Return (x, y) of the center of cell containing provided text 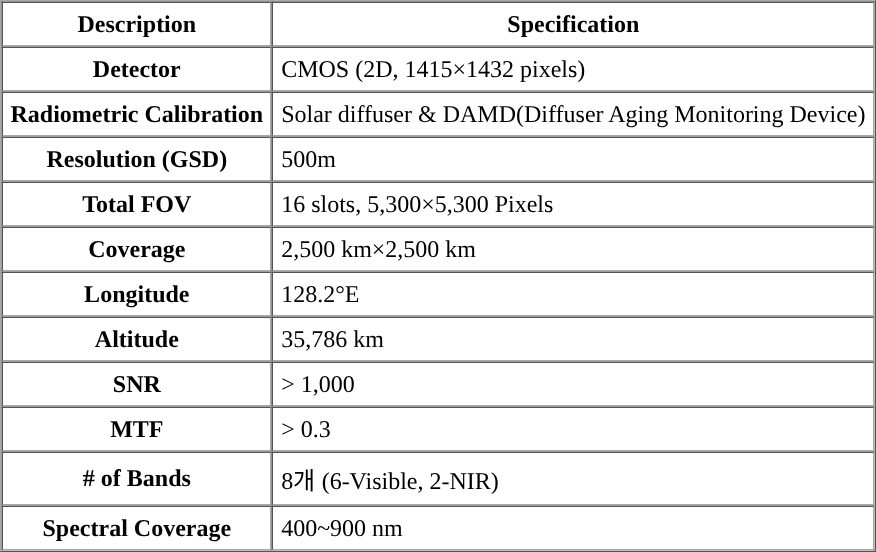
Total FOV (138, 204)
2,500 km×2,500 km (573, 248)
Detector (138, 68)
SNR (138, 384)
16 slots, 5,300×5,300 Pixels (573, 204)
Spectral Coverage (138, 528)
MTF (138, 428)
Description (138, 24)
500m (573, 158)
8개 (6-Visible, 2-NIR) (573, 479)
Resolution (GSD) (138, 158)
400~900 nm (573, 528)
CMOS (2D, 1415×1432 pixels) (573, 68)
> 0.3 (573, 428)
Solar diffuser & DAMD(Diffuser Aging Monitoring Device) (573, 114)
Longitude (138, 294)
Radiometric Calibration (138, 114)
Coverage (138, 248)
# of Bands (138, 479)
128.2°E (573, 294)
35,786 km (573, 338)
Specification (573, 24)
> 1,000 (573, 384)
Altitude (138, 338)
